Determine the (X, Y) coordinate at the center of the cell enclosing the given text.  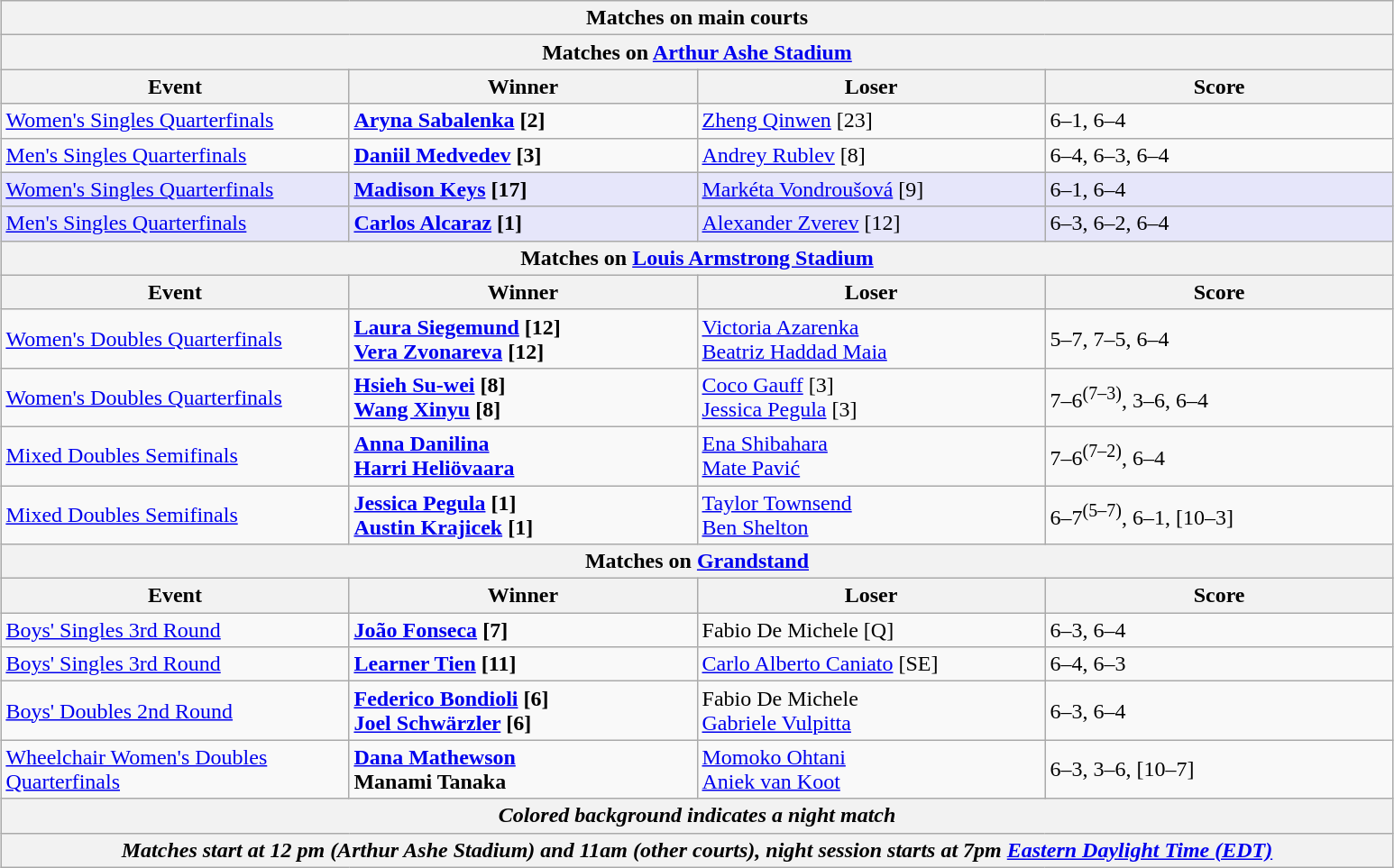
Aryna Sabalenka [2] (523, 121)
Hsieh Su-wei [8] Wang Xinyu [8] (523, 397)
Matches on Grandstand (697, 562)
Victoria Azarenka Beatriz Haddad Maia (871, 339)
Ena Shibahara Mate Pavić (871, 456)
Federico Bondioli [6] Joel Schwärzler [6] (523, 710)
6–3, 6–2, 6–4 (1219, 224)
Jessica Pegula [1] Austin Krajicek [1] (523, 514)
Matches on Arthur Ashe Stadium (697, 52)
6–3, 3–6, [10–7] (1219, 770)
Wheelchair Women's Doubles Quarterfinals (175, 770)
Carlo Alberto Caniato [SE] (871, 664)
Boys' Doubles 2nd Round (175, 710)
7–6(7–3), 3–6, 6–4 (1219, 397)
6–4, 6–3 (1219, 664)
Alexander Zverev [12] (871, 224)
6–7(5–7), 6–1, [10–3] (1219, 514)
6–4, 6–3, 6–4 (1219, 155)
Coco Gauff [3] Jessica Pegula [3] (871, 397)
Fabio De Michele Gabriele Vulpitta (871, 710)
Colored background indicates a night match (697, 816)
7–6(7–2), 6–4 (1219, 456)
Matches on Louis Armstrong Stadium (697, 258)
Anna Danilina Harri Heliövaara (523, 456)
Dana Mathewson Manami Tanaka (523, 770)
Taylor Townsend Ben Shelton (871, 514)
Laura Siegemund [12] Vera Zvonareva [12] (523, 339)
5–7, 7–5, 6–4 (1219, 339)
Andrey Rublev [8] (871, 155)
Fabio De Michele [Q] (871, 630)
Matches on main courts (697, 18)
Learner Tien [11] (523, 664)
Markéta Vondroušová [9] (871, 189)
Madison Keys [17] (523, 189)
Matches start at 12 pm (Arthur Ashe Stadium) and 11am (other courts), night session starts at 7pm Eastern Daylight Time (EDT) (697, 850)
Carlos Alcaraz [1] (523, 224)
Daniil Medvedev [3] (523, 155)
Momoko Ohtani Aniek van Koot (871, 770)
João Fonseca [7] (523, 630)
Zheng Qinwen [23] (871, 121)
